Identify which cell holds the provided text, then report its [X, Y] central coordinate. 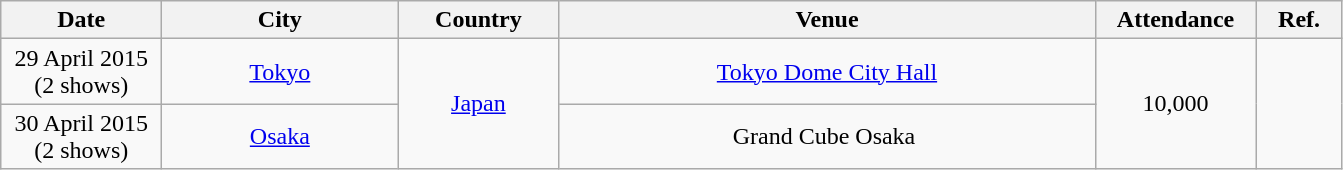
29 April 2015 (2 shows) [82, 72]
Japan [478, 104]
Ref. [1299, 20]
Attendance [1176, 20]
30 April 2015 (2 shows) [82, 136]
Tokyo [280, 72]
Osaka [280, 136]
City [280, 20]
Country [478, 20]
Venue [827, 20]
Grand Cube Osaka [827, 136]
Tokyo Dome City Hall [827, 72]
10,000 [1176, 104]
Date [82, 20]
